Determine the (x, y) coordinate at the center of the cell enclosing the given text.  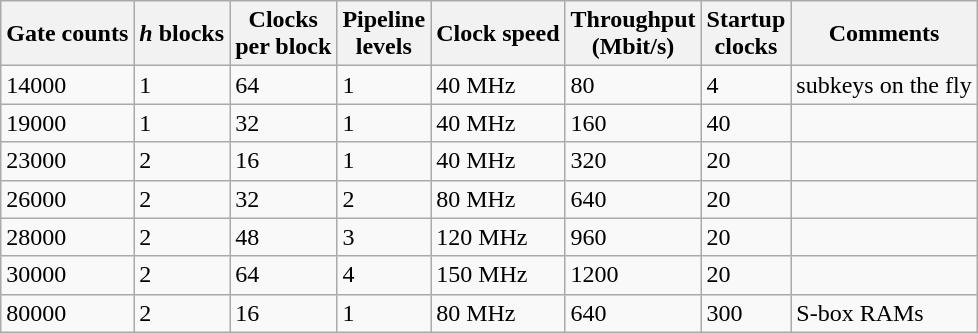
960 (633, 237)
Pipeline levels (384, 34)
28000 (68, 237)
Startup clocks (746, 34)
1200 (633, 275)
Clock speed (498, 34)
80000 (68, 313)
23000 (68, 161)
320 (633, 161)
Comments (884, 34)
300 (746, 313)
19000 (68, 123)
14000 (68, 85)
Gate counts (68, 34)
S-box RAMs (884, 313)
80 (633, 85)
30000 (68, 275)
150 MHz (498, 275)
3 (384, 237)
Throughput (Mbit/s) (633, 34)
Clocks per block (284, 34)
160 (633, 123)
120 MHz (498, 237)
h blocks (182, 34)
26000 (68, 199)
40 (746, 123)
subkeys on the fly (884, 85)
48 (284, 237)
